Extract the (X, Y) coordinate from the center of the cell holding the provided text.  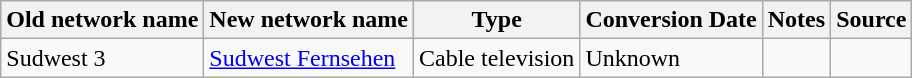
Old network name (102, 20)
Source (872, 20)
Conversion Date (671, 20)
Notes (796, 20)
Cable television (497, 58)
Sudwest 3 (102, 58)
Sudwest Fernsehen (309, 58)
New network name (309, 20)
Type (497, 20)
Unknown (671, 58)
